For the text-containing cell, return its midpoint in (x, y) coordinate format. 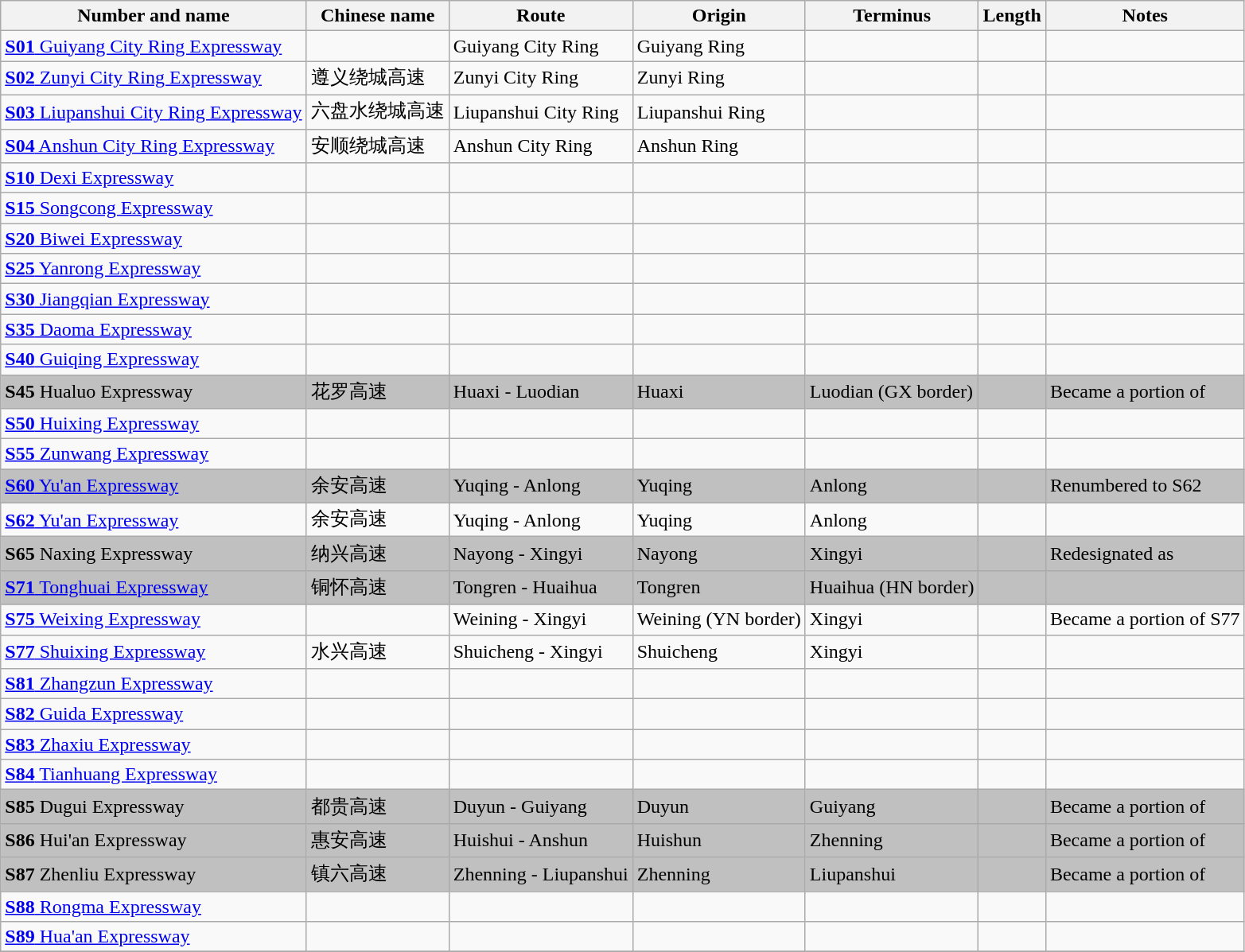
S35 Daoma Expressway (154, 329)
Huaxi - Luodian (541, 391)
S65 Naxing Expressway (154, 554)
Chinese name (377, 16)
镇六高速 (377, 875)
Liupanshui Ring (719, 111)
Route (541, 16)
Redesignated as (1145, 554)
S25 Yanrong Expressway (154, 269)
Huishui - Anshun (541, 840)
Notes (1145, 16)
S85 Dugui Expressway (154, 806)
S77 Shuixing Expressway (154, 652)
S75 Weixing Expressway (154, 620)
S45 Hualuo Expressway (154, 391)
Guiyang (892, 806)
Terminus (892, 16)
S50 Huixing Expressway (154, 424)
S03 Liupanshui City Ring Expressway (154, 111)
S60 Yu'an Expressway (154, 487)
遵义绕城高速 (377, 78)
惠安高速 (377, 840)
Nayong - Xingyi (541, 554)
Nayong (719, 554)
Renumbered to S62 (1145, 487)
S82 Guida Expressway (154, 714)
S88 Rongma Expressway (154, 906)
Zunyi City Ring (541, 78)
S02 Zunyi City Ring Expressway (154, 78)
Anshun Ring (719, 146)
Duyun (719, 806)
S15 Songcong Expressway (154, 208)
S30 Jiangqian Expressway (154, 299)
Anshun City Ring (541, 146)
Tongren - Huaihua (541, 587)
都贵高速 (377, 806)
S89 Hua'an Expressway (154, 937)
Huishun (719, 840)
S87 Zhenliu Expressway (154, 875)
Length (1012, 16)
Luodian (GX border) (892, 391)
Zhenning - Liupanshui (541, 875)
Zunyi Ring (719, 78)
S84 Tianhuang Expressway (154, 775)
S62 Yu'an Expressway (154, 520)
S10 Dexi Expressway (154, 178)
S81 Zhangzun Expressway (154, 684)
S01 Guiyang City Ring Expressway (154, 46)
S04 Anshun City Ring Expressway (154, 146)
Weining - Xingyi (541, 620)
S55 Zunwang Expressway (154, 454)
S20 Biwei Expressway (154, 239)
六盘水绕城高速 (377, 111)
安顺绕城高速 (377, 146)
Huaihua (HN border) (892, 587)
Liupanshui (892, 875)
Guiyang City Ring (541, 46)
Tongren (719, 587)
Became a portion of S77 (1145, 620)
S40 Guiqing Expressway (154, 359)
Weining (YN border) (719, 620)
S83 Zhaxiu Expressway (154, 744)
花罗高速 (377, 391)
Huaxi (719, 391)
S71 Tonghuai Expressway (154, 587)
Guiyang Ring (719, 46)
S86 Hui'an Expressway (154, 840)
Duyun - Guiyang (541, 806)
Number and name (154, 16)
铜怀高速 (377, 587)
纳兴高速 (377, 554)
Shuicheng - Xingyi (541, 652)
Shuicheng (719, 652)
水兴高速 (377, 652)
Liupanshui City Ring (541, 111)
Origin (719, 16)
